Return the (x, y) coordinate for the center point of the cell that contains the specified text.  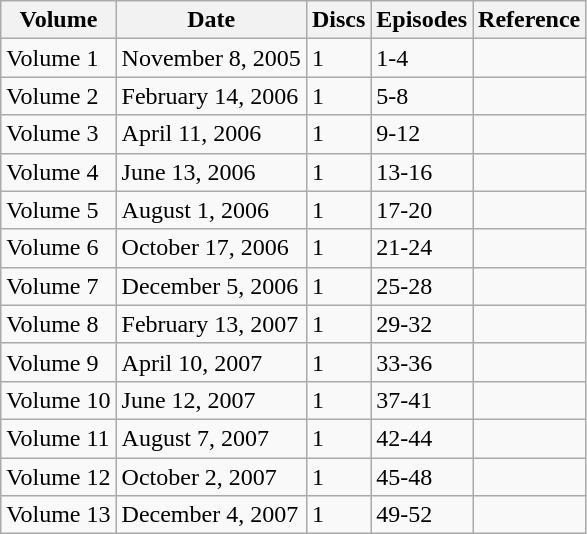
Volume (58, 20)
February 13, 2007 (211, 324)
Volume 12 (58, 477)
October 2, 2007 (211, 477)
Volume 3 (58, 134)
June 12, 2007 (211, 400)
February 14, 2006 (211, 96)
1-4 (422, 58)
November 8, 2005 (211, 58)
29-32 (422, 324)
August 7, 2007 (211, 438)
Date (211, 20)
Discs (338, 20)
June 13, 2006 (211, 172)
Volume 9 (58, 362)
Volume 10 (58, 400)
13-16 (422, 172)
December 5, 2006 (211, 286)
9-12 (422, 134)
August 1, 2006 (211, 210)
Volume 5 (58, 210)
April 10, 2007 (211, 362)
5-8 (422, 96)
Reference (530, 20)
Volume 6 (58, 248)
21-24 (422, 248)
October 17, 2006 (211, 248)
Volume 13 (58, 515)
Volume 2 (58, 96)
Volume 4 (58, 172)
April 11, 2006 (211, 134)
49-52 (422, 515)
Volume 11 (58, 438)
Volume 1 (58, 58)
42-44 (422, 438)
33-36 (422, 362)
Volume 7 (58, 286)
Volume 8 (58, 324)
17-20 (422, 210)
25-28 (422, 286)
37-41 (422, 400)
Episodes (422, 20)
December 4, 2007 (211, 515)
45-48 (422, 477)
